Return (X, Y) of the center of cell containing provided text 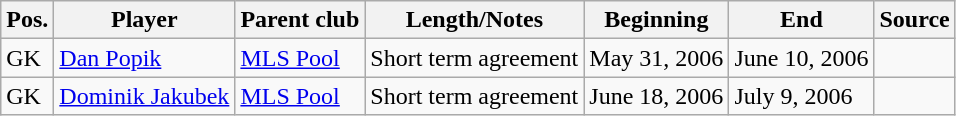
June 10, 2006 (802, 58)
End (802, 20)
Parent club (300, 20)
Length/Notes (474, 20)
Player (144, 20)
July 9, 2006 (802, 96)
June 18, 2006 (656, 96)
Pos. (28, 20)
Source (914, 20)
Dan Popik (144, 58)
Dominik Jakubek (144, 96)
Beginning (656, 20)
May 31, 2006 (656, 58)
